Determine the [x, y] coordinate at the center of the cell enclosing the given text.  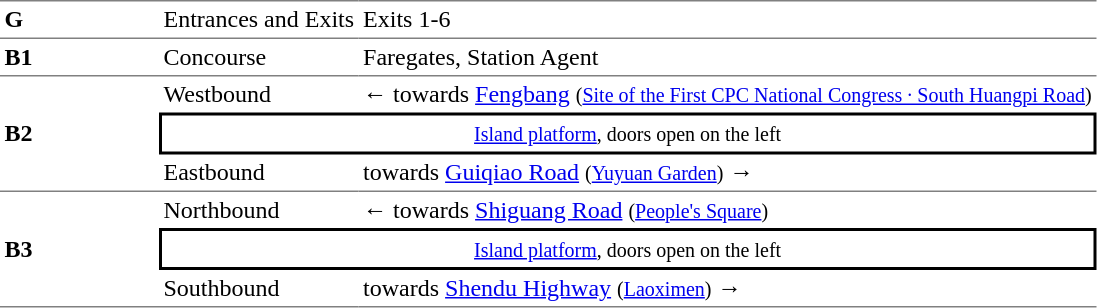
towards Shendu Highway (Laoximen) → [728, 289]
Exits 1-6 [728, 20]
Entrances and Exits [259, 20]
Southbound [259, 289]
towards Guiqiao Road (Yuyuan Garden) → [728, 173]
Westbound [259, 94]
G [80, 20]
B2 [80, 134]
Faregates, Station Agent [728, 58]
B1 [80, 58]
Concourse [259, 58]
← towards Shiguang Road (People's Square) [728, 210]
Eastbound [259, 173]
← towards Fengbang (Site of the First CPC National Congress · South Huangpi Road) [728, 94]
Northbound [259, 210]
B3 [80, 250]
